Pinpoint the cell where the given text exists, returning its (x, y) midpoint coordinate. 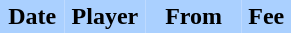
Player (106, 16)
Fee (266, 16)
From (194, 16)
Date (32, 16)
